Output the [X, Y] coordinate of the center of the cell containing the given text.  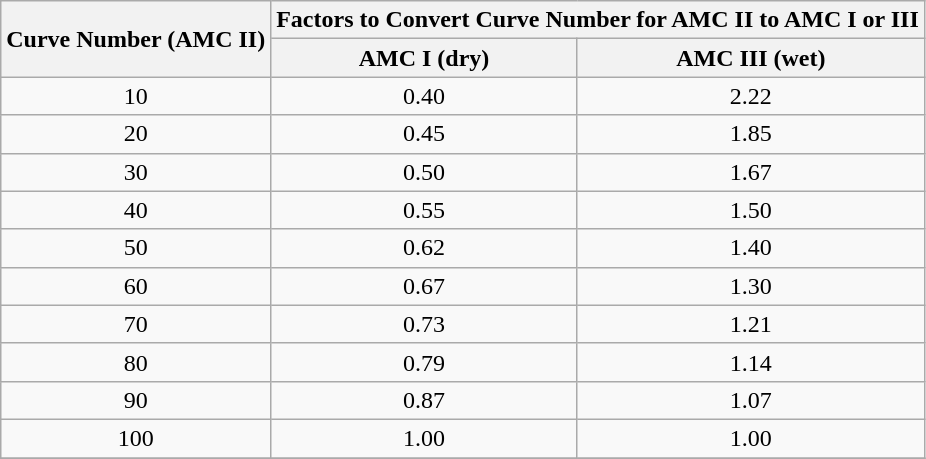
90 [136, 400]
70 [136, 324]
50 [136, 248]
0.62 [424, 248]
2.22 [750, 96]
AMC I (dry) [424, 58]
10 [136, 96]
40 [136, 210]
Factors to Convert Curve Number for AMC II to AMC I or III [598, 20]
1.40 [750, 248]
0.73 [424, 324]
0.55 [424, 210]
0.45 [424, 134]
0.79 [424, 362]
1.30 [750, 286]
1.67 [750, 172]
1.50 [750, 210]
1.85 [750, 134]
AMC III (wet) [750, 58]
0.50 [424, 172]
Curve Number (AMC II) [136, 39]
1.21 [750, 324]
0.87 [424, 400]
20 [136, 134]
1.14 [750, 362]
80 [136, 362]
0.40 [424, 96]
60 [136, 286]
0.67 [424, 286]
30 [136, 172]
100 [136, 438]
1.07 [750, 400]
